Detect which cell encompasses the target text, then output its [X, Y] center coordinate. 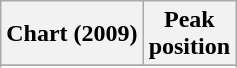
Chart (2009) [72, 34]
Peak position [189, 34]
